Capture the cell that displays the provided text and extract its [X, Y] central coordinate. 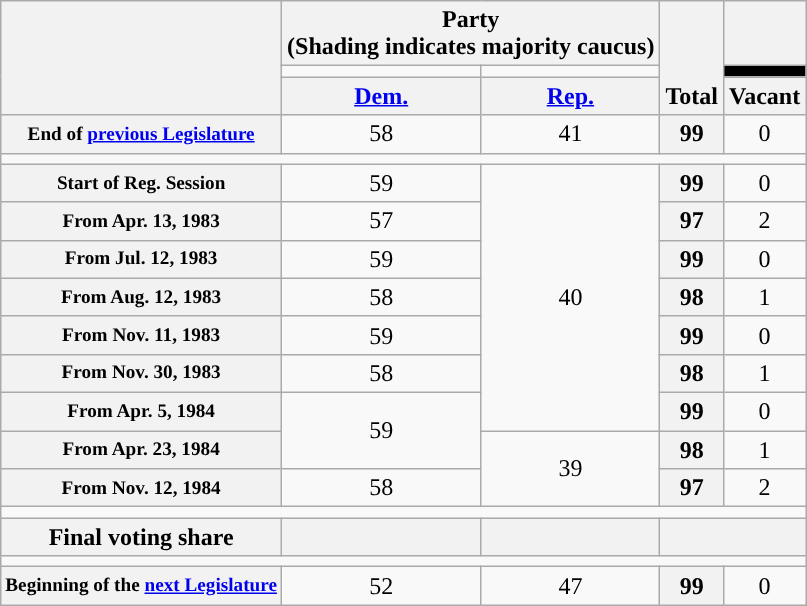
52 [382, 586]
Final voting share [142, 537]
57 [382, 221]
Rep. [570, 96]
From Jul. 12, 1983 [142, 259]
From Nov. 30, 1983 [142, 373]
Start of Reg. Session [142, 183]
From Apr. 23, 1984 [142, 449]
39 [570, 468]
40 [570, 297]
End of previous Legislature [142, 134]
Vacant [764, 96]
From Nov. 11, 1983 [142, 335]
From Apr. 13, 1983 [142, 221]
41 [570, 134]
Beginning of the next Legislature [142, 586]
From Apr. 5, 1984 [142, 411]
47 [570, 586]
From Aug. 12, 1983 [142, 297]
Dem. [382, 96]
Total [692, 58]
Party (Shading indicates majority caucus) [471, 34]
From Nov. 12, 1984 [142, 488]
